Provide the [X, Y] coordinate of the cell's center where the given text is located.  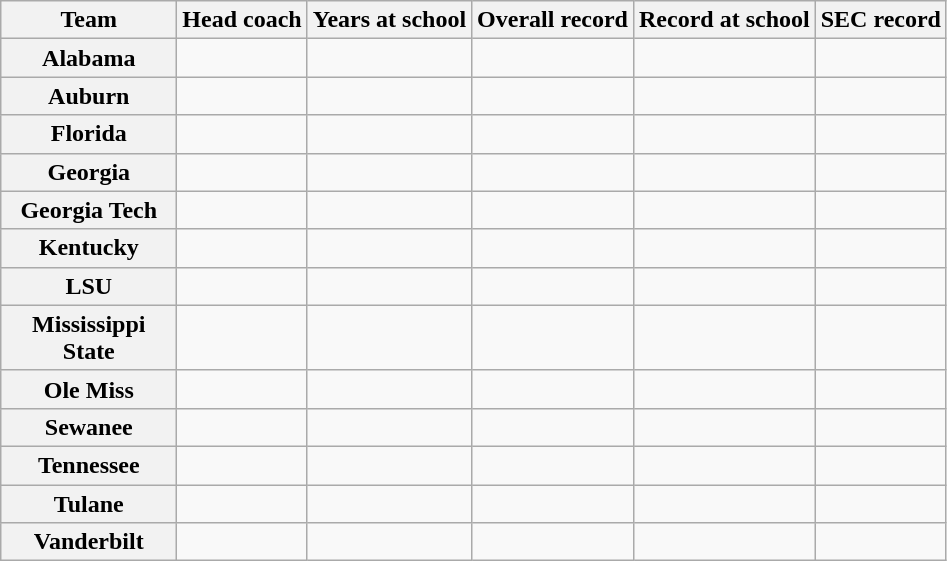
Mississippi State [89, 338]
Alabama [89, 58]
Ole Miss [89, 389]
Kentucky [89, 248]
SEC record [880, 20]
Record at school [724, 20]
Georgia Tech [89, 210]
Florida [89, 134]
Overall record [553, 20]
Head coach [242, 20]
Sewanee [89, 427]
Years at school [389, 20]
Team [89, 20]
Vanderbilt [89, 542]
LSU [89, 286]
Tulane [89, 503]
Tennessee [89, 465]
Auburn [89, 96]
Georgia [89, 172]
